Locate the cell with the specified text and output its (X, Y) center coordinate. 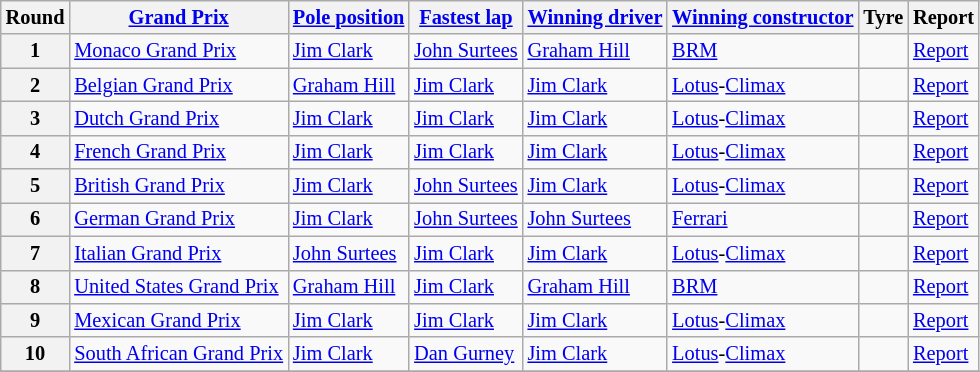
Pole position (348, 17)
10 (36, 354)
South African Grand Prix (178, 354)
4 (36, 152)
9 (36, 320)
Belgian Grand Prix (178, 85)
3 (36, 118)
8 (36, 287)
Tyre (883, 17)
2 (36, 85)
Mexican Grand Prix (178, 320)
Grand Prix (178, 17)
1 (36, 51)
Winning driver (596, 17)
German Grand Prix (178, 219)
Winning constructor (762, 17)
Round (36, 17)
7 (36, 253)
5 (36, 186)
French Grand Prix (178, 152)
United States Grand Prix (178, 287)
Italian Grand Prix (178, 253)
Fastest lap (466, 17)
Monaco Grand Prix (178, 51)
Dutch Grand Prix (178, 118)
Dan Gurney (466, 354)
6 (36, 219)
British Grand Prix (178, 186)
Ferrari (762, 219)
